Return [X, Y] of the center of cell containing provided text 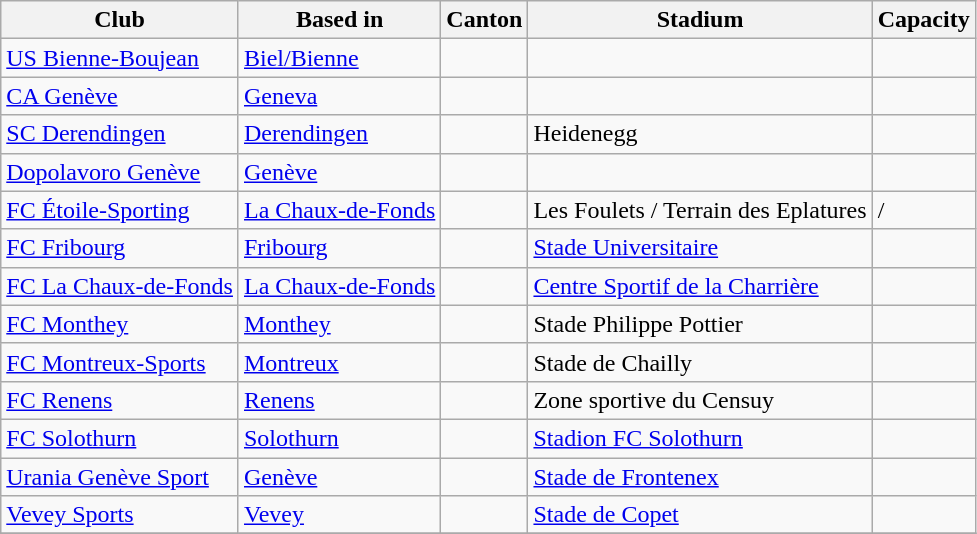
Canton [484, 20]
Based in [339, 20]
Stadium [700, 20]
Stade Universitaire [700, 248]
Monthey [339, 324]
Stade de Chailly [700, 362]
Solothurn [339, 438]
FC Fribourg [120, 248]
Stade de Frontenex [700, 477]
Dopolavoro Genève [120, 172]
FC La Chaux-de-Fonds [120, 286]
FC Renens [120, 400]
FC Montreux-Sports [120, 362]
Centre Sportif de la Charrière [700, 286]
Capacity [924, 20]
FC Étoile-Sporting [120, 210]
Derendingen [339, 134]
SC Derendingen [120, 134]
/ [924, 210]
Renens [339, 400]
Stadion FC Solothurn [700, 438]
US Bienne-Boujean [120, 58]
CA Genève [120, 96]
Heidenegg [700, 134]
Urania Genève Sport [120, 477]
Montreux [339, 362]
Zone sportive du Censuy [700, 400]
Les Foulets / Terrain des Eplatures [700, 210]
Vevey Sports [120, 515]
FC Solothurn [120, 438]
Geneva [339, 96]
Fribourg [339, 248]
Biel/Bienne [339, 58]
Stade de Copet [700, 515]
Vevey [339, 515]
Stade Philippe Pottier [700, 324]
FC Monthey [120, 324]
Club [120, 20]
